Extract the [x, y] coordinate from the center of the cell holding the provided text.  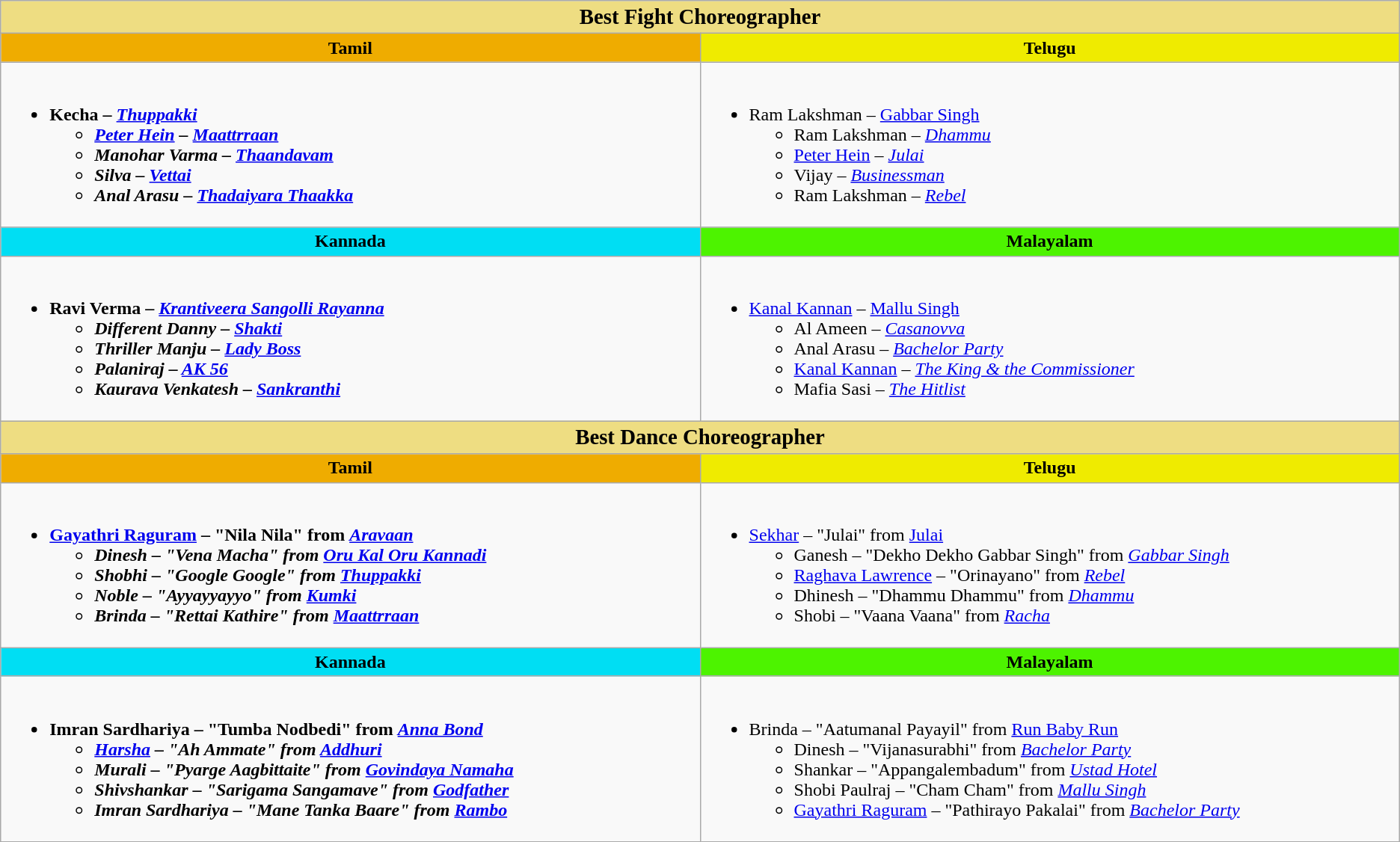
Kanal Kannan – Mallu SinghAl Ameen – CasanovvaAnal Arasu – Bachelor PartyKanal Kannan – The King & the CommissionerMafia Sasi – The Hitlist [1050, 338]
Best Fight Choreographer [700, 17]
Kecha – ThuppakkiPeter Hein – MaattrraanManohar Varma – ThaandavamSilva – VettaiAnal Arasu – Thadaiyara Thaakka [350, 145]
Best Dance Choreographer [700, 437]
Ravi Verma – Krantiveera Sangolli RayannaDifferent Danny – ShaktiThriller Manju – Lady BossPalaniraj – AK 56Kaurava Venkatesh – Sankranthi [350, 338]
Ram Lakshman – Gabbar SinghRam Lakshman – DhammuPeter Hein – JulaiVijay – BusinessmanRam Lakshman – Rebel [1050, 145]
